Return the [x, y] coordinate for the center point of the cell that contains the specified text.  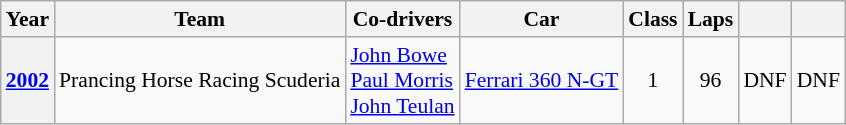
Class [652, 19]
John Bowe Paul Morris John Teulan [402, 80]
Ferrari 360 N-GT [542, 80]
Car [542, 19]
Team [200, 19]
1 [652, 80]
96 [711, 80]
Prancing Horse Racing Scuderia [200, 80]
Laps [711, 19]
Co-drivers [402, 19]
Year [28, 19]
2002 [28, 80]
